Return (X, Y) of the center of cell containing provided text 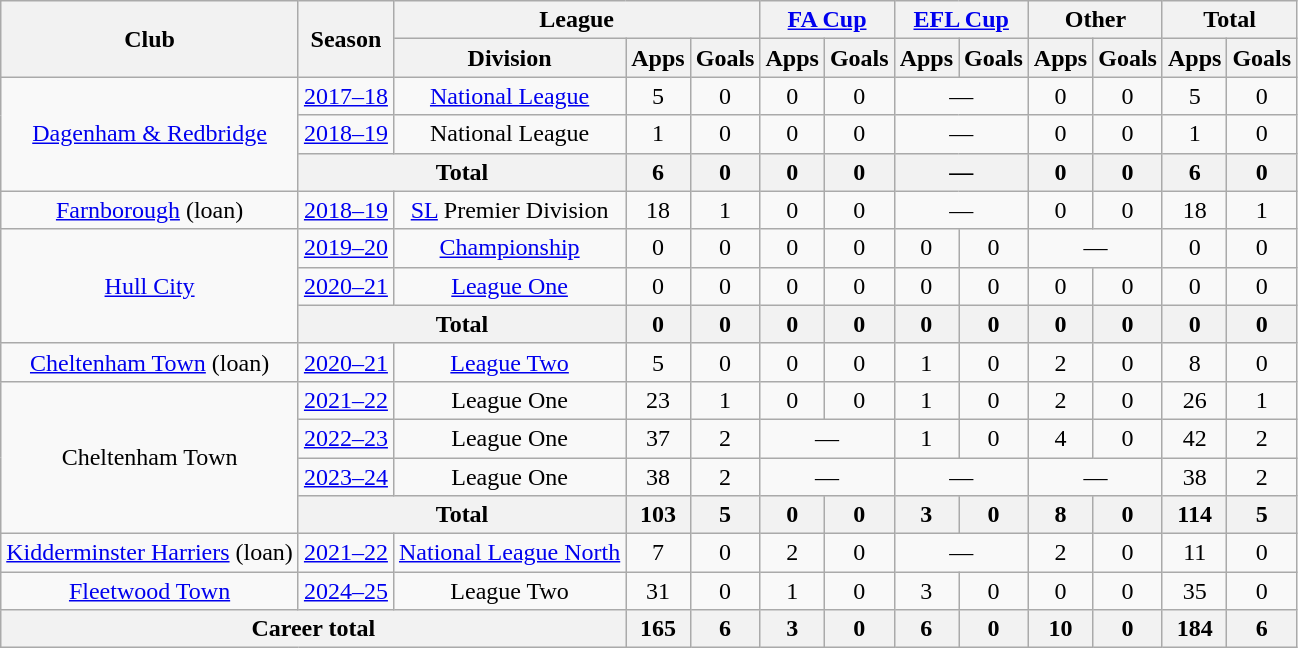
FA Cup (827, 20)
2024–25 (346, 591)
EFL Cup (961, 20)
26 (1194, 400)
Kidderminster Harriers (loan) (150, 553)
Division (509, 58)
37 (658, 438)
23 (658, 400)
Fleetwood Town (150, 591)
184 (1194, 629)
165 (658, 629)
Dagenham & Redbridge (150, 134)
Cheltenham Town (150, 457)
Hull City (150, 286)
Farnborough (loan) (150, 210)
7 (658, 553)
10 (1060, 629)
National League North (509, 553)
42 (1194, 438)
League (576, 20)
Championship (509, 248)
Career total (314, 629)
SL Premier Division (509, 210)
2022–23 (346, 438)
2017–18 (346, 96)
2019–20 (346, 248)
Other (1095, 20)
11 (1194, 553)
Cheltenham Town (loan) (150, 362)
Season (346, 39)
31 (658, 591)
103 (658, 515)
114 (1194, 515)
35 (1194, 591)
Club (150, 39)
2023–24 (346, 477)
4 (1060, 438)
